Provide the [x, y] coordinate of the cell's center where the given text is located.  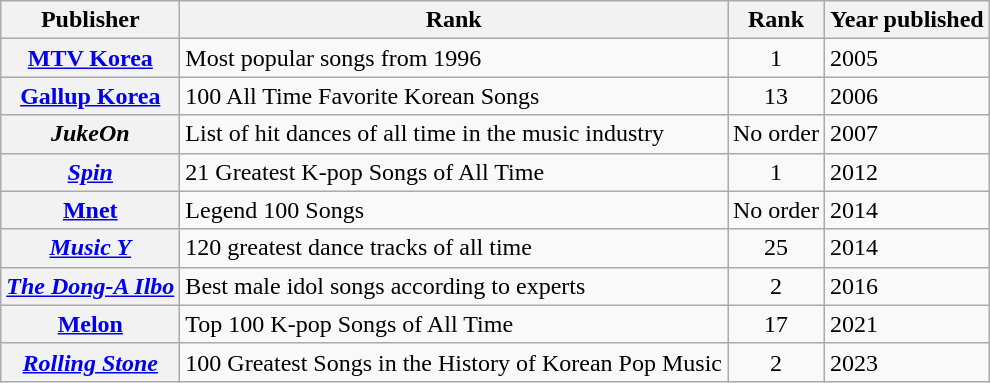
25 [776, 248]
17 [776, 324]
JukeOn [90, 134]
2023 [908, 362]
Legend 100 Songs [454, 210]
The Dong-A Ilbo [90, 286]
Top 100 K-pop Songs of All Time [454, 324]
List of hit dances of all time in the music industry [454, 134]
MTV Korea [90, 58]
2006 [908, 96]
100 Greatest Songs in the History of Korean Pop Music [454, 362]
Best male idol songs according to experts [454, 286]
Publisher [90, 20]
Mnet [90, 210]
Music Y [90, 248]
2016 [908, 286]
Year published [908, 20]
21 Greatest K-pop Songs of All Time [454, 172]
Most popular songs from 1996 [454, 58]
100 All Time Favorite Korean Songs [454, 96]
2007 [908, 134]
2021 [908, 324]
Rolling Stone [90, 362]
2005 [908, 58]
120 greatest dance tracks of all time [454, 248]
Spin [90, 172]
13 [776, 96]
2012 [908, 172]
Gallup Korea [90, 96]
Melon [90, 324]
